Provide the [x, y] coordinate of the cell's center where the given text is located.  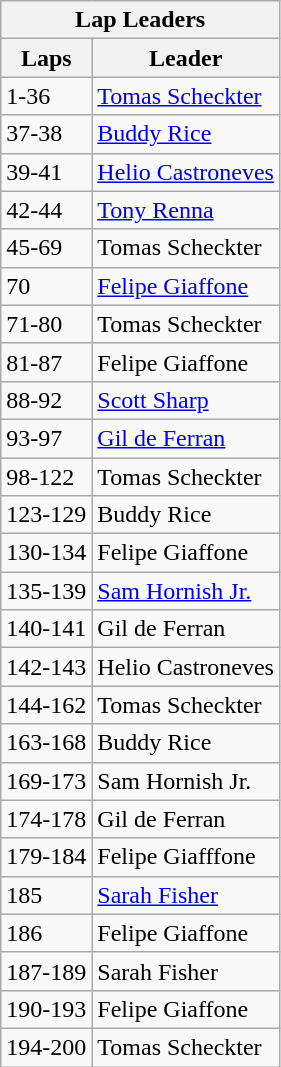
42-44 [46, 210]
71-80 [46, 324]
144-162 [46, 705]
190-193 [46, 1009]
Felipe Giafffone [186, 857]
37-38 [46, 134]
81-87 [46, 362]
187-189 [46, 971]
174-178 [46, 819]
179-184 [46, 857]
169-173 [46, 781]
123-129 [46, 515]
Scott Sharp [186, 400]
135-139 [46, 591]
186 [46, 933]
45-69 [46, 248]
1-36 [46, 96]
142-143 [46, 667]
194-200 [46, 1047]
Lap Leaders [140, 20]
Laps [46, 58]
93-97 [46, 438]
130-134 [46, 553]
140-141 [46, 629]
39-41 [46, 172]
98-122 [46, 477]
Leader [186, 58]
185 [46, 895]
Tony Renna [186, 210]
163-168 [46, 743]
88-92 [46, 400]
70 [46, 286]
